Return (x, y) of the center of cell containing provided text 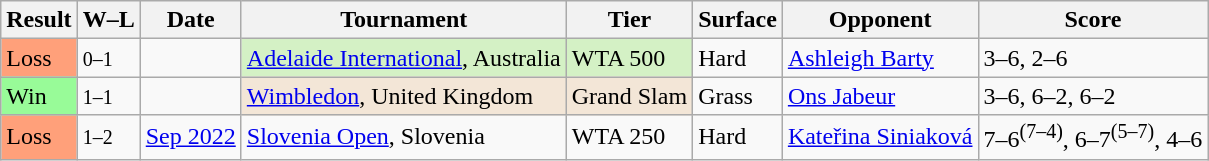
1–1 (108, 96)
Ons Jabeur (880, 96)
Sep 2022 (190, 138)
1–2 (108, 138)
Adelaide International, Australia (404, 58)
Score (1093, 20)
Opponent (880, 20)
Surface (738, 20)
Result (39, 20)
WTA 500 (629, 58)
Ashleigh Barty (880, 58)
Date (190, 20)
WTA 250 (629, 138)
Grass (738, 96)
3–6, 6–2, 6–2 (1093, 96)
Wimbledon, United Kingdom (404, 96)
0–1 (108, 58)
Tournament (404, 20)
Grand Slam (629, 96)
Tier (629, 20)
Kateřina Siniaková (880, 138)
3–6, 2–6 (1093, 58)
Win (39, 96)
Slovenia Open, Slovenia (404, 138)
7–6(7–4), 6–7(5–7), 4–6 (1093, 138)
W–L (108, 20)
